Scan for the cell matching the given text and deliver its (x, y) coordinate at center. 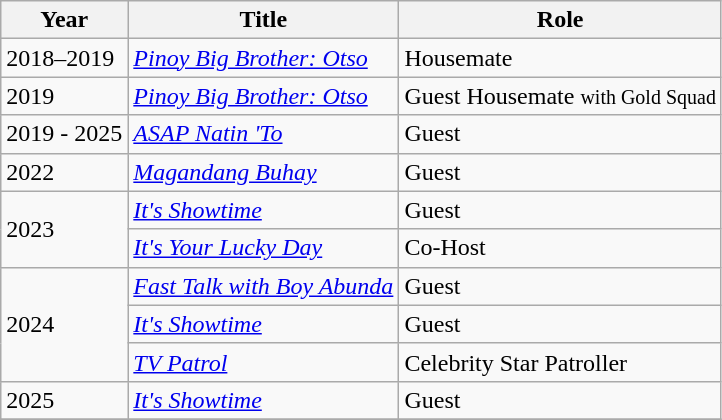
Guest Housemate with Gold Squad (560, 96)
2019 (64, 96)
Magandang Buhay (264, 172)
ASAP Natin 'To (264, 134)
2025 (64, 400)
Year (64, 20)
2022 (64, 172)
Celebrity Star Patroller (560, 362)
2024 (64, 324)
Housemate (560, 58)
Role (560, 20)
Co-Host (560, 248)
TV Patrol (264, 362)
Fast Talk with Boy Abunda (264, 286)
2019 - 2025 (64, 134)
It's Your Lucky Day (264, 248)
2023 (64, 229)
2018–2019 (64, 58)
Title (264, 20)
